Capture the cell that displays the provided text and extract its (X, Y) central coordinate. 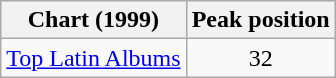
Peak position (260, 20)
32 (260, 58)
Top Latin Albums (94, 58)
Chart (1999) (94, 20)
